Return the [x, y] coordinate for the center point of the cell that contains the specified text.  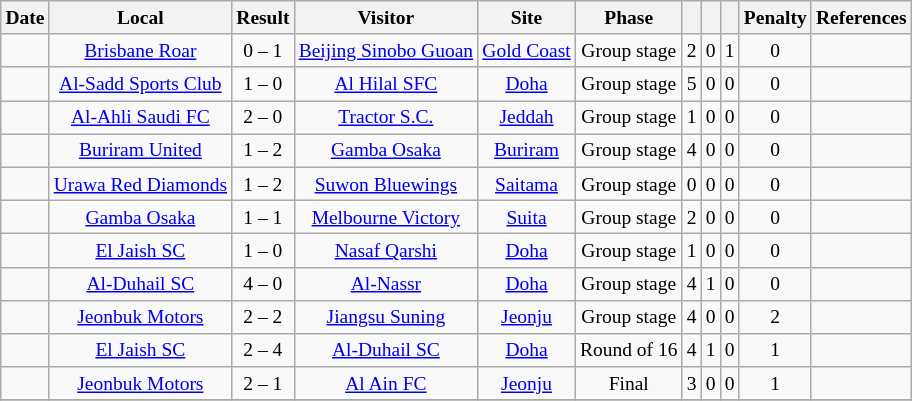
2 – 4 [263, 350]
Al-Sadd Sports Club [140, 84]
Site [527, 18]
2 – 0 [263, 118]
Jiangsu Suning [386, 316]
Result [263, 18]
0 – 1 [263, 50]
Visitor [386, 18]
Local [140, 18]
Nasaf Qarshi [386, 250]
Beijing Sinobo Guoan [386, 50]
Al-Ahli Saudi FC [140, 118]
Round of 16 [628, 350]
Urawa Red Diamonds [140, 184]
1 – 1 [263, 216]
Al Hilal SFC [386, 84]
Final [628, 384]
4 – 0 [263, 284]
Buriram [527, 150]
Phase [628, 18]
Al Ain FC [386, 384]
Suwon Bluewings [386, 184]
Buriram United [140, 150]
Date [25, 18]
Gold Coast [527, 50]
5 [692, 84]
Suita [527, 216]
2 – 1 [263, 384]
Al-Nassr [386, 284]
Brisbane Roar [140, 50]
3 [692, 384]
Jeddah [527, 118]
Penalty [775, 18]
Saitama [527, 184]
2 – 2 [263, 316]
Melbourne Victory [386, 216]
References [861, 18]
Tractor S.C. [386, 118]
